Return [X, Y] of the center of cell containing provided text 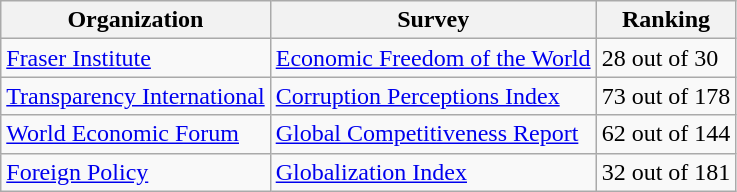
Globalization Index [433, 172]
Economic Freedom of the World [433, 58]
28 out of 30 [666, 58]
Foreign Policy [136, 172]
Organization [136, 20]
32 out of 181 [666, 172]
Corruption Perceptions Index [433, 96]
Survey [433, 20]
Fraser Institute [136, 58]
Global Competitiveness Report [433, 134]
73 out of 178 [666, 96]
Transparency International [136, 96]
62 out of 144 [666, 134]
World Economic Forum [136, 134]
Ranking [666, 20]
